Scan for the cell matching the given text and deliver its [X, Y] coordinate at center. 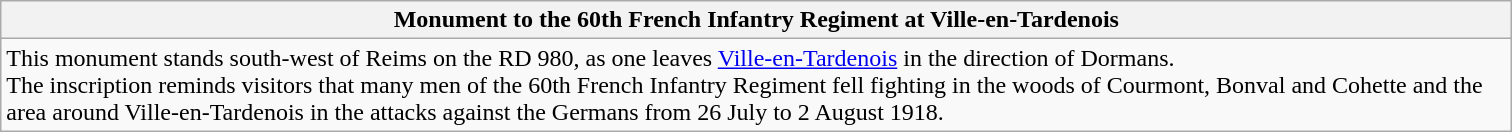
Monument to the 60th French Infantry Regiment at Ville-en-Tardenois [756, 20]
